Provide the (x, y) coordinate of the cell's center where the given text is located.  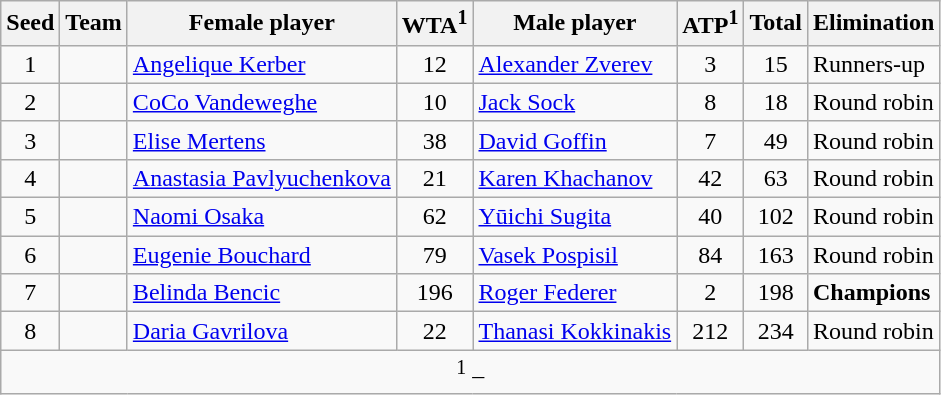
5 (30, 217)
David Goffin (575, 140)
WTA1 (434, 24)
212 (710, 331)
21 (434, 178)
ATP1 (710, 24)
Belinda Bencic (262, 293)
1 – (470, 372)
1 (30, 64)
Female player (262, 24)
62 (434, 217)
163 (776, 255)
84 (710, 255)
102 (776, 217)
Male player (575, 24)
79 (434, 255)
Daria Gavrilova (262, 331)
49 (776, 140)
Vasek Pospisil (575, 255)
Eugenie Bouchard (262, 255)
Runners-up (873, 64)
Yūichi Sugita (575, 217)
Thanasi Kokkinakis (575, 331)
Karen Khachanov (575, 178)
Roger Federer (575, 293)
Alexander Zverev (575, 64)
Angelique Kerber (262, 64)
Elise Mertens (262, 140)
18 (776, 102)
6 (30, 255)
63 (776, 178)
38 (434, 140)
Seed (30, 24)
Team (94, 24)
Naomi Osaka (262, 217)
Total (776, 24)
40 (710, 217)
15 (776, 64)
Anastasia Pavlyuchenkova (262, 178)
12 (434, 64)
234 (776, 331)
196 (434, 293)
Champions (873, 293)
198 (776, 293)
42 (710, 178)
10 (434, 102)
Elimination (873, 24)
Jack Sock (575, 102)
CoCo Vandeweghe (262, 102)
22 (434, 331)
4 (30, 178)
